Detect which cell encompasses the target text, then output its [x, y] center coordinate. 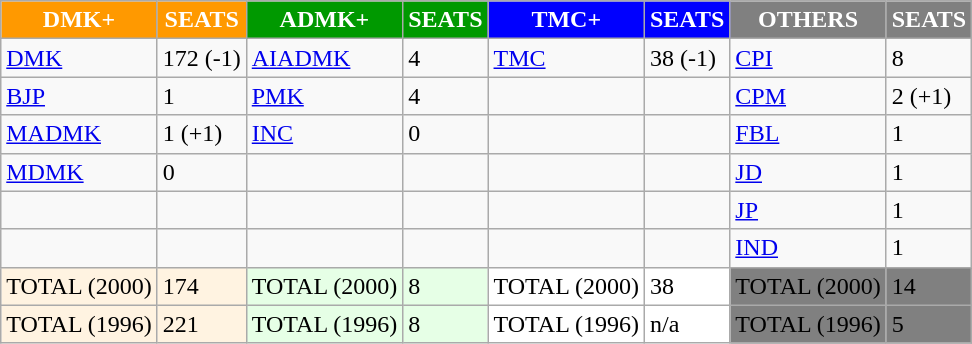
5 [928, 324]
174 [202, 286]
MADMK [79, 134]
n/a [686, 324]
INC [324, 134]
2 (+1) [928, 96]
14 [928, 286]
JP [808, 210]
38 (-1) [686, 58]
38 [686, 286]
TMC [566, 58]
AIADMK [324, 58]
PMK [324, 96]
IND [808, 248]
JD [808, 172]
1 (+1) [202, 134]
FBL [808, 134]
CPI [808, 58]
MDMK [79, 172]
CPM [808, 96]
DMK+ [79, 20]
ADMK+ [324, 20]
172 (-1) [202, 58]
DMK [79, 58]
221 [202, 324]
OTHERS [808, 20]
BJP [79, 96]
TMC+ [566, 20]
